Identify which cell holds the provided text, then report its (X, Y) central coordinate. 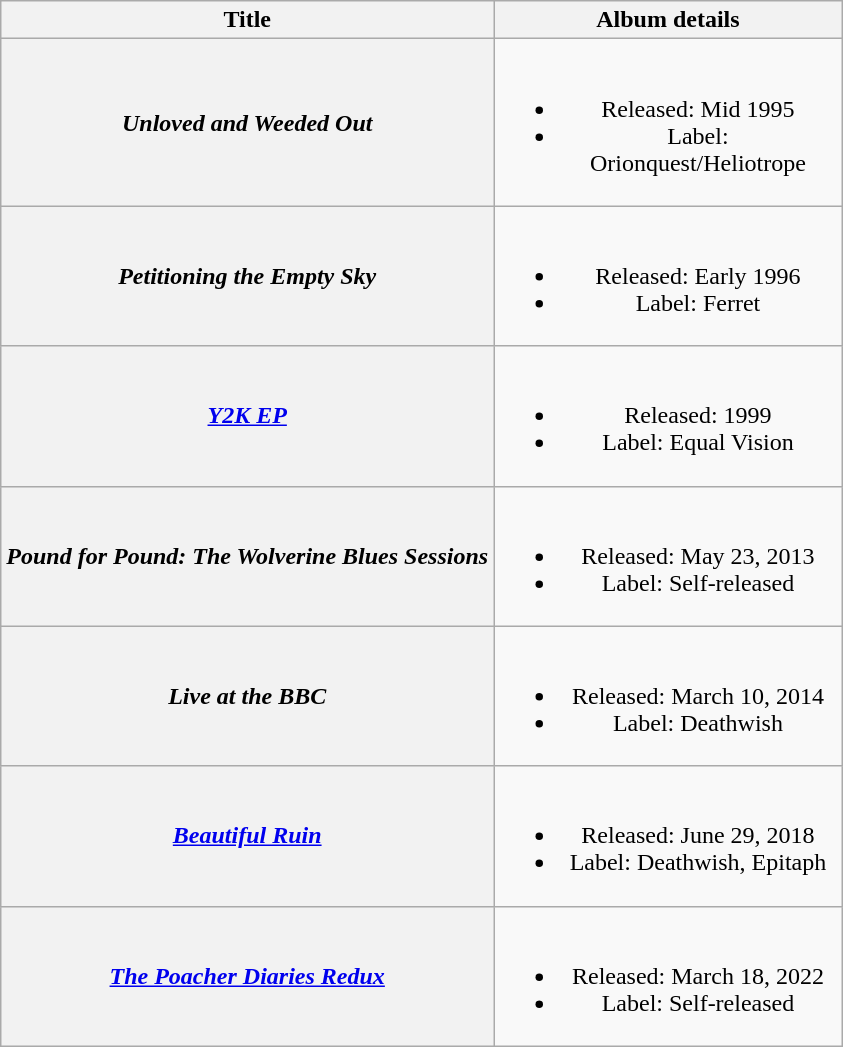
Released: March 18, 2022Label: Self-released (668, 976)
Live at the BBC (248, 696)
Petitioning the Empty Sky (248, 276)
Y2K EP (248, 416)
Released: Early 1996Label: Ferret (668, 276)
Title (248, 20)
Released: March 10, 2014Label: Deathwish (668, 696)
Released: June 29, 2018Label: Deathwish, Epitaph (668, 836)
Album details (668, 20)
Beautiful Ruin (248, 836)
The Poacher Diaries Redux (248, 976)
Released: Mid 1995Label: Orionquest/Heliotrope (668, 122)
Released: May 23, 2013Label: Self-released (668, 556)
Pound for Pound: The Wolverine Blues Sessions (248, 556)
Unloved and Weeded Out (248, 122)
Released: 1999Label: Equal Vision (668, 416)
